Return [X, Y] of the center of cell containing provided text 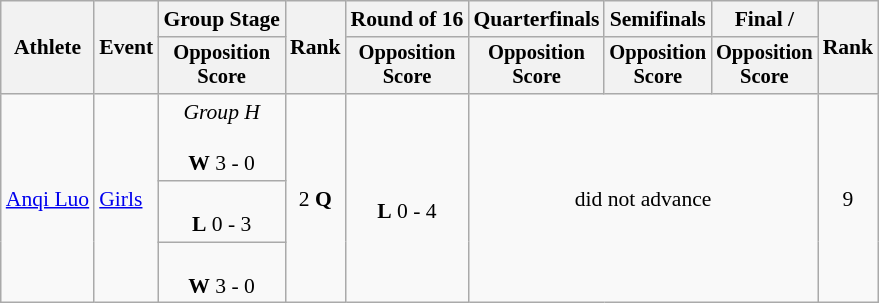
Athlete [48, 48]
Event [126, 48]
L 0 - 3 [222, 212]
W 3 - 0 [222, 272]
Final / [764, 19]
2 Q [316, 198]
Anqi Luo [48, 198]
Girls [126, 198]
L 0 - 4 [408, 198]
Group HW 3 - 0 [222, 138]
did not advance [642, 198]
Round of 16 [408, 19]
9 [848, 198]
Group Stage [222, 19]
Semifinals [658, 19]
Quarterfinals [536, 19]
